Pinpoint the cell where the given text exists, returning its (X, Y) midpoint coordinate. 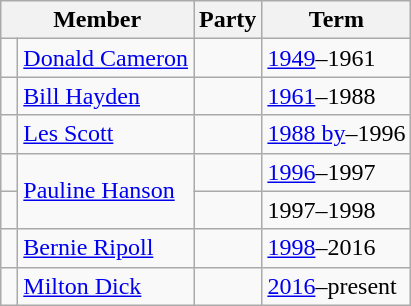
1997–1998 (336, 210)
1961–1988 (336, 96)
Term (336, 20)
Milton Dick (106, 286)
1996–1997 (336, 172)
Pauline Hanson (106, 191)
Donald Cameron (106, 58)
Bernie Ripoll (106, 248)
1998–2016 (336, 248)
Member (98, 20)
1949–1961 (336, 58)
Party (228, 20)
2016–present (336, 286)
Les Scott (106, 134)
Bill Hayden (106, 96)
1988 by–1996 (336, 134)
